Provide the (x, y) coordinate of the cell's center where the given text is located.  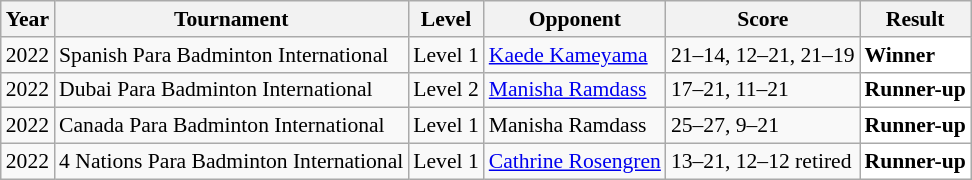
Opponent (575, 19)
Kaede Kameyama (575, 55)
21–14, 12–21, 21–19 (763, 55)
13–21, 12–12 retired (763, 162)
4 Nations Para Badminton International (231, 162)
25–27, 9–21 (763, 126)
Winner (916, 55)
Year (28, 19)
Dubai Para Badminton International (231, 90)
Level (446, 19)
Score (763, 19)
Spanish Para Badminton International (231, 55)
Level 2 (446, 90)
Result (916, 19)
17–21, 11–21 (763, 90)
Tournament (231, 19)
Canada Para Badminton International (231, 126)
Cathrine Rosengren (575, 162)
